Detect which cell encompasses the target text, then output its [x, y] center coordinate. 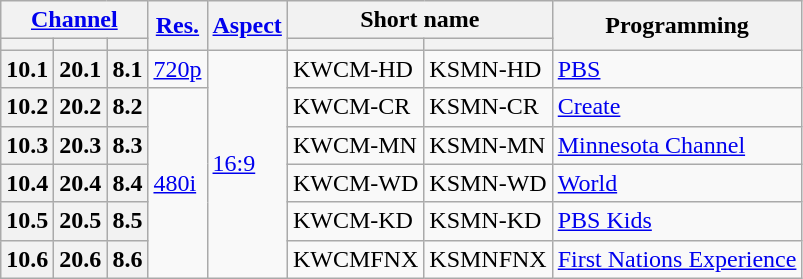
20.5 [80, 221]
KWCMFNX [355, 259]
KWCM-HD [355, 69]
20.2 [80, 107]
8.2 [128, 107]
Channel [74, 20]
Create [677, 107]
10.3 [28, 145]
First Nations Experience [677, 259]
10.6 [28, 259]
10.5 [28, 221]
World [677, 183]
Res. [178, 26]
480i [178, 183]
10.2 [28, 107]
KSMN-KD [488, 221]
KSMN-WD [488, 183]
KSMN-HD [488, 69]
16:9 [247, 164]
8.1 [128, 69]
8.3 [128, 145]
Aspect [247, 26]
KWCM-KD [355, 221]
KSMNFNX [488, 259]
Short name [420, 20]
KWCM-MN [355, 145]
8.6 [128, 259]
8.5 [128, 221]
PBS [677, 69]
20.1 [80, 69]
KSMN-MN [488, 145]
720p [178, 69]
20.4 [80, 183]
10.1 [28, 69]
Minnesota Channel [677, 145]
KWCM-CR [355, 107]
20.6 [80, 259]
PBS Kids [677, 221]
KSMN-CR [488, 107]
Programming [677, 26]
KWCM-WD [355, 183]
10.4 [28, 183]
8.4 [128, 183]
20.3 [80, 145]
